Locate the cell with the specified text and output its (X, Y) center coordinate. 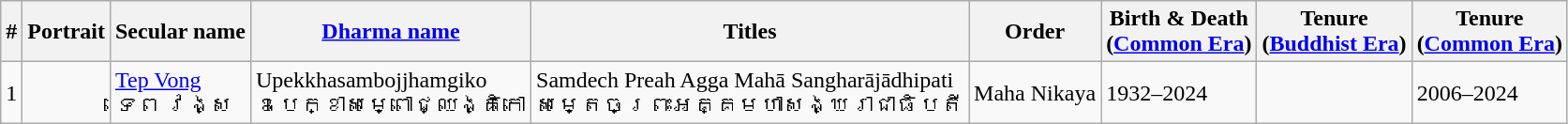
Order (1035, 32)
1932–2024 (1179, 92)
Maha Nikaya (1035, 92)
Portrait (67, 32)
Birth & Death (Common Era) (1179, 32)
Upekkhasambojjhamgikoឧបេក្ខាសម្ពោជ្ឈង្គិកោ (390, 92)
Secular name (180, 32)
2006–2024 (1489, 92)
Dharma name (390, 32)
# (11, 32)
Titles (750, 32)
Tenure (Buddhist Era) (1335, 32)
Samdech Preah Agga Mahā Sangharājādhipatiសម្តេចព្រះអគ្គមហាសង្ឃរាជាធិបតី (750, 92)
Tep Vongទេព វង្ស (180, 92)
1 (11, 92)
Tenure (Common Era) (1489, 32)
